Determine the (x, y) coordinate at the center of the cell enclosing the given text.  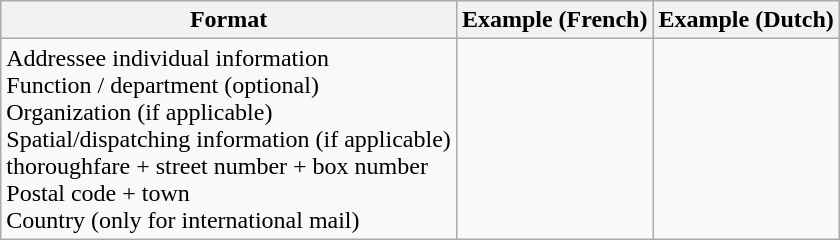
Format (229, 20)
Example (Dutch) (746, 20)
Example (French) (554, 20)
